Pinpoint the cell where the given text exists, returning its (X, Y) midpoint coordinate. 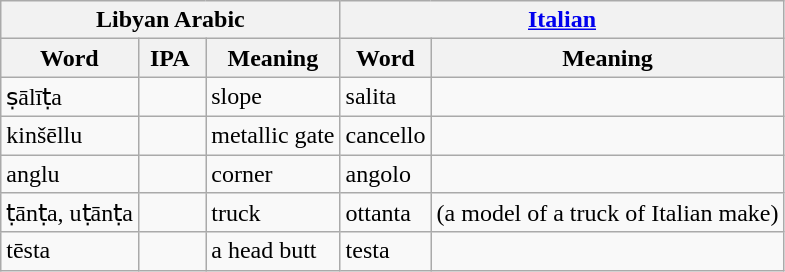
kinšēllu (70, 135)
salita (386, 97)
metallic gate (273, 135)
(a model of a truck of Italian make) (608, 213)
ṣālīṭa (70, 97)
angolo (386, 173)
a head butt (273, 251)
Libyan Arabic (170, 20)
Italian (562, 20)
corner (273, 173)
cancello (386, 135)
slope (273, 97)
ṭānṭa, uṭānṭa (70, 213)
testa (386, 251)
ottanta (386, 213)
tēsta (70, 251)
anglu (70, 173)
truck (273, 213)
IPA (172, 58)
